Determine the (X, Y) coordinate at the center of the cell enclosing the given text.  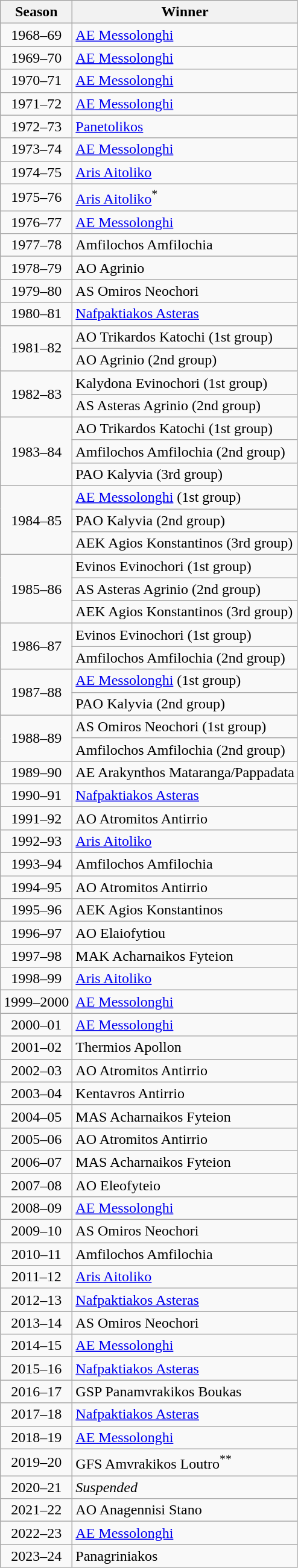
1976–77 (36, 222)
1989–90 (36, 772)
2014–15 (36, 1346)
1980–81 (36, 314)
2015–16 (36, 1369)
AO Eleofyteio (185, 1185)
Aris Aitoliko* (185, 198)
2003–04 (36, 1093)
2019–20 (36, 1463)
2013–14 (36, 1323)
2006–07 (36, 1162)
Kalydona Evinochori (1st group) (185, 383)
Thermios Apollon (185, 1048)
1984–85 (36, 520)
1970–71 (36, 81)
Panetolikos (185, 127)
2020–21 (36, 1487)
2016–17 (36, 1392)
1993–94 (36, 864)
1991–92 (36, 818)
2002–03 (36, 1070)
1982–83 (36, 394)
1969–70 (36, 58)
1972–73 (36, 127)
1986–87 (36, 646)
Season (36, 12)
AO Anagennisi Stano (185, 1510)
AEK Agios Konstantinos (185, 910)
1983–84 (36, 451)
1971–72 (36, 104)
1995–96 (36, 910)
1968–69 (36, 35)
2005–06 (36, 1139)
2001–02 (36, 1048)
1977–78 (36, 245)
Winner (185, 12)
1987–88 (36, 692)
2010–11 (36, 1254)
1992–93 (36, 841)
1981–82 (36, 348)
Panagriniakos (185, 1556)
2022–23 (36, 1533)
1997–98 (36, 956)
2018–19 (36, 1437)
1999–2000 (36, 1002)
1978–79 (36, 268)
1996–97 (36, 933)
GSP Panamvrakikos Boukas (185, 1392)
2007–08 (36, 1185)
2009–10 (36, 1231)
1985–86 (36, 589)
2012–13 (36, 1300)
2017–18 (36, 1414)
1973–74 (36, 149)
Suspended (185, 1487)
MAK Acharnaikos Fyteion (185, 956)
AO Elaiofytiou (185, 933)
1990–91 (36, 795)
1988–89 (36, 738)
1974–75 (36, 172)
GFS Amvrakikos Loutro** (185, 1463)
2000–01 (36, 1025)
AO Agrinio (2nd group) (185, 360)
2011–12 (36, 1277)
AS Omiros Neochori (1st group) (185, 726)
1998–99 (36, 979)
PAO Kalyvia (3rd group) (185, 474)
2004–05 (36, 1116)
1979–80 (36, 291)
1994–95 (36, 887)
AO Agrinio (185, 268)
Kentavros Antirrio (185, 1093)
1975–76 (36, 198)
2008–09 (36, 1208)
AE Arakynthos Mataranga/Pappadata (185, 772)
2021–22 (36, 1510)
2023–24 (36, 1556)
